Identify which cell holds the provided text, then report its (x, y) central coordinate. 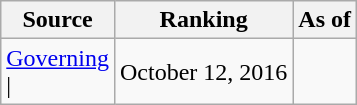
Ranking (203, 20)
Source (58, 20)
As of (325, 20)
Governing| (58, 72)
October 12, 2016 (203, 72)
